Identify which cell holds the provided text, then report its (X, Y) central coordinate. 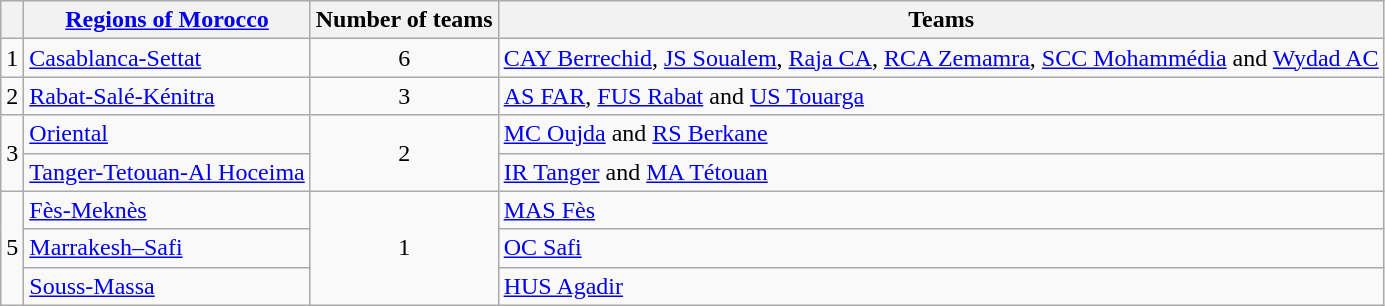
AS FAR, FUS Rabat and US Touarga (941, 96)
MC Oujda and RS Berkane (941, 134)
CAY Berrechid, JS Soualem, Raja CA, RCA Zemamra, SCC Mohammédia and Wydad AC (941, 58)
HUS Agadir (941, 286)
MAS Fès (941, 210)
Souss-Massa (167, 286)
OC Safi (941, 248)
Casablanca-Settat (167, 58)
Teams (941, 20)
Marrakesh–Safi (167, 248)
Regions of Morocco (167, 20)
6 (404, 58)
Tanger-Tetouan-Al Hoceima (167, 172)
Fès-Meknès (167, 210)
IR Tanger and MA Tétouan (941, 172)
Number of teams (404, 20)
5 (12, 248)
Rabat-Salé-Kénitra (167, 96)
Oriental (167, 134)
